Scan for the cell matching the given text and deliver its [X, Y] coordinate at center. 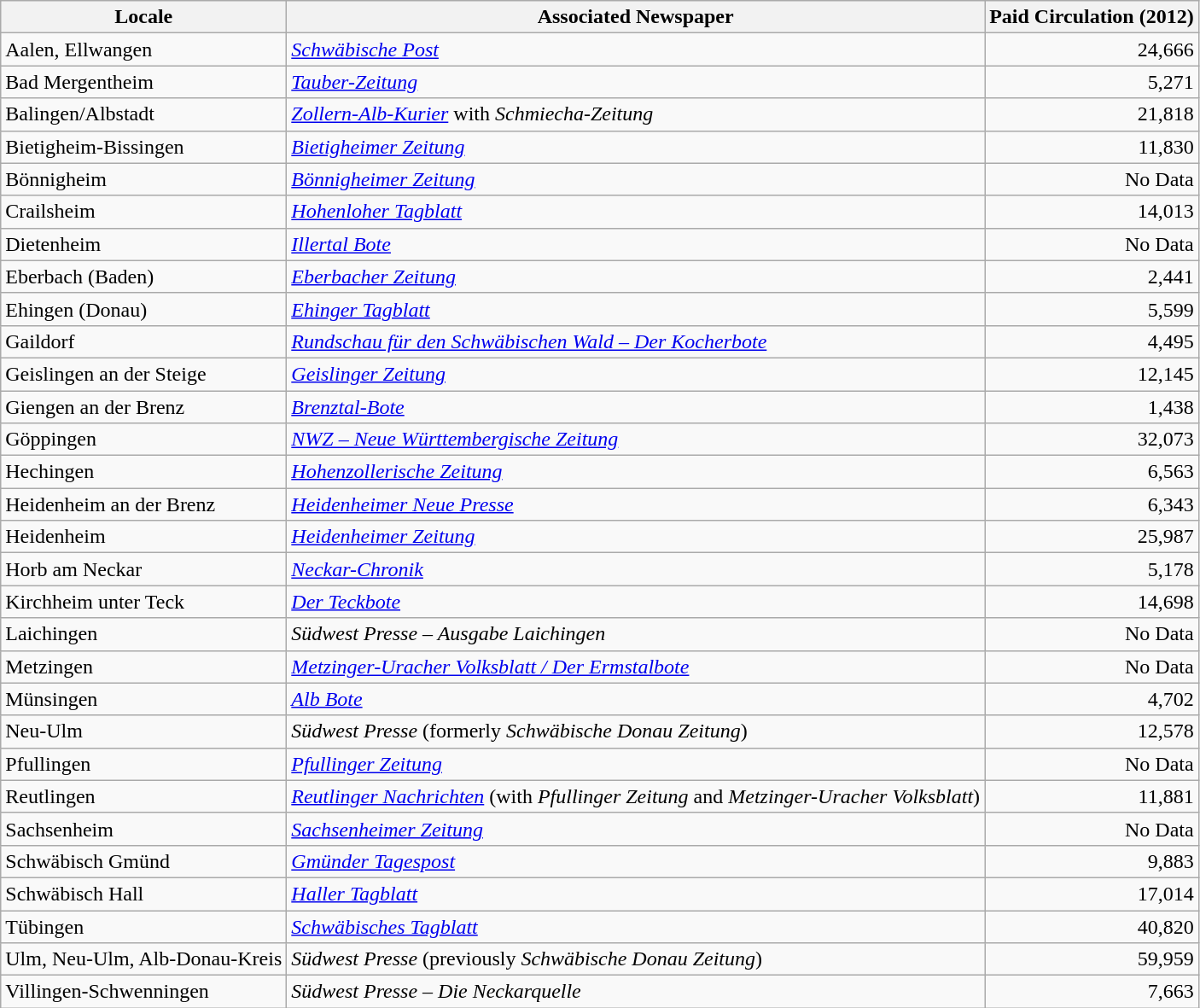
Hohenzollerische Zeitung [636, 472]
11,830 [1092, 147]
Locale [143, 17]
Hohenloher Tagblatt [636, 212]
Aalen, Ellwangen [143, 50]
9,883 [1092, 861]
Eberbacher Zeitung [636, 277]
Eberbach (Baden) [143, 277]
21,818 [1092, 114]
Kirchheim unter Teck [143, 602]
Neu-Ulm [143, 731]
Südwest Presse (formerly Schwäbische Donau Zeitung) [636, 731]
NWZ – Neue Württembergische Zeitung [636, 440]
14,013 [1092, 212]
Brenztal-Bote [636, 407]
Südwest Presse – Ausgabe Laichingen [636, 634]
6,563 [1092, 472]
Südwest Presse (previously Schwäbische Donau Zeitung) [636, 959]
7,663 [1092, 992]
Heidenheim an der Brenz [143, 504]
5,599 [1092, 309]
Tübingen [143, 926]
5,178 [1092, 569]
Schwäbisch Gmünd [143, 861]
Ehingen (Donau) [143, 309]
Sachsenheimer Zeitung [636, 829]
5,271 [1092, 82]
25,987 [1092, 537]
Pfullinger Zeitung [636, 764]
Paid Circulation (2012) [1092, 17]
Bietigheimer Zeitung [636, 147]
Tauber-Zeitung [636, 82]
4,495 [1092, 341]
Giengen an der Brenz [143, 407]
Hechingen [143, 472]
Gaildorf [143, 341]
Ulm, Neu-Ulm, Alb-Donau-Kreis [143, 959]
Heidenheimer Neue Presse [636, 504]
Sachsenheim [143, 829]
Schwäbisch Hall [143, 894]
17,014 [1092, 894]
Reutlingen [143, 796]
Geislinger Zeitung [636, 374]
Reutlinger Nachrichten (with Pfullinger Zeitung and Metzinger-Uracher Volksblatt) [636, 796]
Laichingen [143, 634]
Ehinger Tagblatt [636, 309]
Heidenheim [143, 537]
Crailsheim [143, 212]
Rundschau für den Schwäbischen Wald – Der Kocherbote [636, 341]
Metzingen [143, 667]
4,702 [1092, 699]
6,343 [1092, 504]
Horb am Neckar [143, 569]
Bönnigheimer Zeitung [636, 179]
Schwäbisches Tagblatt [636, 926]
Der Teckbote [636, 602]
Illertal Bote [636, 244]
Schwäbische Post [636, 50]
2,441 [1092, 277]
Balingen/Albstadt [143, 114]
Pfullingen [143, 764]
Associated Newspaper [636, 17]
Metzinger-Uracher Volksblatt / Der Ermstalbote [636, 667]
Neckar-Chronik [636, 569]
Gmünder Tagespost [636, 861]
Bad Mergentheim [143, 82]
32,073 [1092, 440]
40,820 [1092, 926]
Villingen-Schwenningen [143, 992]
Göppingen [143, 440]
1,438 [1092, 407]
Südwest Presse – Die Neckarquelle [636, 992]
Münsingen [143, 699]
59,959 [1092, 959]
12,578 [1092, 731]
14,698 [1092, 602]
Heidenheimer Zeitung [636, 537]
24,666 [1092, 50]
Alb Bote [636, 699]
Haller Tagblatt [636, 894]
Bönnigheim [143, 179]
Zollern-Alb-Kurier with Schmiecha-Zeitung [636, 114]
Dietenheim [143, 244]
11,881 [1092, 796]
12,145 [1092, 374]
Geislingen an der Steige [143, 374]
Bietigheim-Bissingen [143, 147]
